Scan for the cell matching the given text and deliver its (X, Y) coordinate at center. 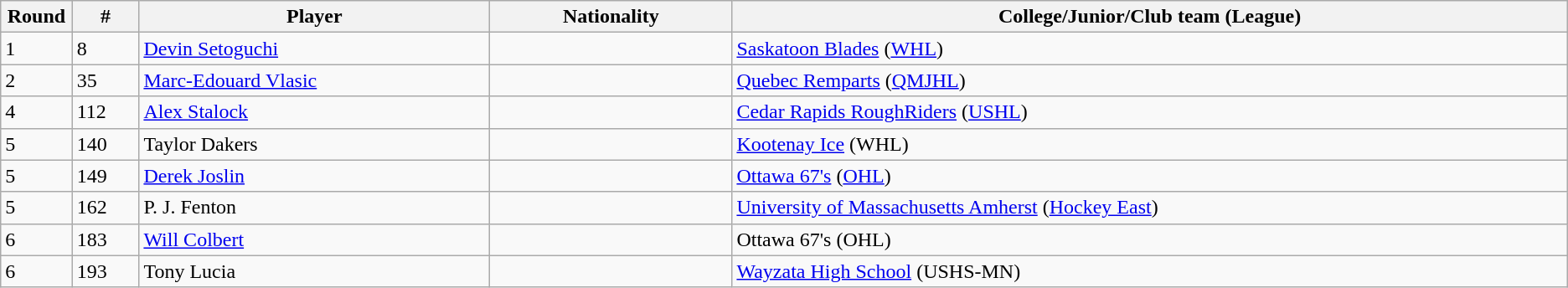
College/Junior/Club team (League) (1149, 17)
Saskatoon Blades (WHL) (1149, 49)
Alex Stalock (315, 112)
Tony Lucia (315, 271)
Derek Joslin (315, 176)
Quebec Remparts (QMJHL) (1149, 80)
140 (106, 144)
Marc-Edouard Vlasic (315, 80)
Player (315, 17)
1 (37, 49)
35 (106, 80)
Will Colbert (315, 239)
8 (106, 49)
4 (37, 112)
112 (106, 112)
Devin Setoguchi (315, 49)
Taylor Dakers (315, 144)
University of Massachusetts Amherst (Hockey East) (1149, 208)
183 (106, 239)
Cedar Rapids RoughRiders (USHL) (1149, 112)
162 (106, 208)
# (106, 17)
Kootenay Ice (WHL) (1149, 144)
P. J. Fenton (315, 208)
193 (106, 271)
2 (37, 80)
Wayzata High School (USHS-MN) (1149, 271)
149 (106, 176)
Nationality (611, 17)
Round (37, 17)
